Provide the (X, Y) coordinate of the cell's center where the given text is located.  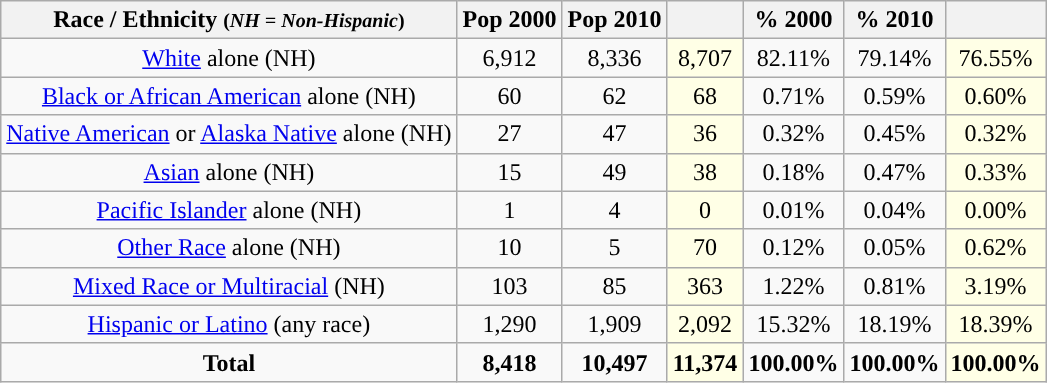
8,336 (614, 58)
15 (510, 172)
0.18% (794, 172)
% 2000 (794, 20)
Pop 2000 (510, 20)
White alone (NH) (229, 58)
Hispanic or Latino (any race) (229, 324)
0.62% (996, 248)
Native American or Alaska Native alone (NH) (229, 134)
2,092 (705, 324)
49 (614, 172)
0.12% (794, 248)
1,909 (614, 324)
0.59% (894, 96)
11,374 (705, 362)
3.19% (996, 286)
47 (614, 134)
Race / Ethnicity (NH = Non-Hispanic) (229, 20)
76.55% (996, 58)
15.32% (794, 324)
36 (705, 134)
1.22% (794, 286)
363 (705, 286)
Other Race alone (NH) (229, 248)
Mixed Race or Multiracial (NH) (229, 286)
6,912 (510, 58)
0.33% (996, 172)
0.47% (894, 172)
68 (705, 96)
70 (705, 248)
62 (614, 96)
Pacific Islander alone (NH) (229, 210)
0.60% (996, 96)
82.11% (794, 58)
18.39% (996, 324)
0.01% (794, 210)
103 (510, 286)
4 (614, 210)
Pop 2010 (614, 20)
Black or African American alone (NH) (229, 96)
0 (705, 210)
1 (510, 210)
Asian alone (NH) (229, 172)
5 (614, 248)
8,418 (510, 362)
0.81% (894, 286)
1,290 (510, 324)
8,707 (705, 58)
0.00% (996, 210)
85 (614, 286)
0.45% (894, 134)
10,497 (614, 362)
0.05% (894, 248)
% 2010 (894, 20)
0.04% (894, 210)
79.14% (894, 58)
38 (705, 172)
18.19% (894, 324)
60 (510, 96)
10 (510, 248)
27 (510, 134)
Total (229, 362)
0.71% (794, 96)
